Return the [X, Y] coordinate for the center point of the cell that contains the specified text.  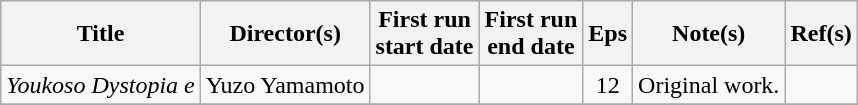
Note(s) [709, 34]
Title [101, 34]
Original work. [709, 85]
First runstart date [424, 34]
Youkoso Dystopia e [101, 85]
Yuzo Yamamoto [285, 85]
Eps [608, 34]
Director(s) [285, 34]
First runend date [531, 34]
Ref(s) [821, 34]
12 [608, 85]
